Find where the given text appears and provide that cell's center as [x, y] coordinate. 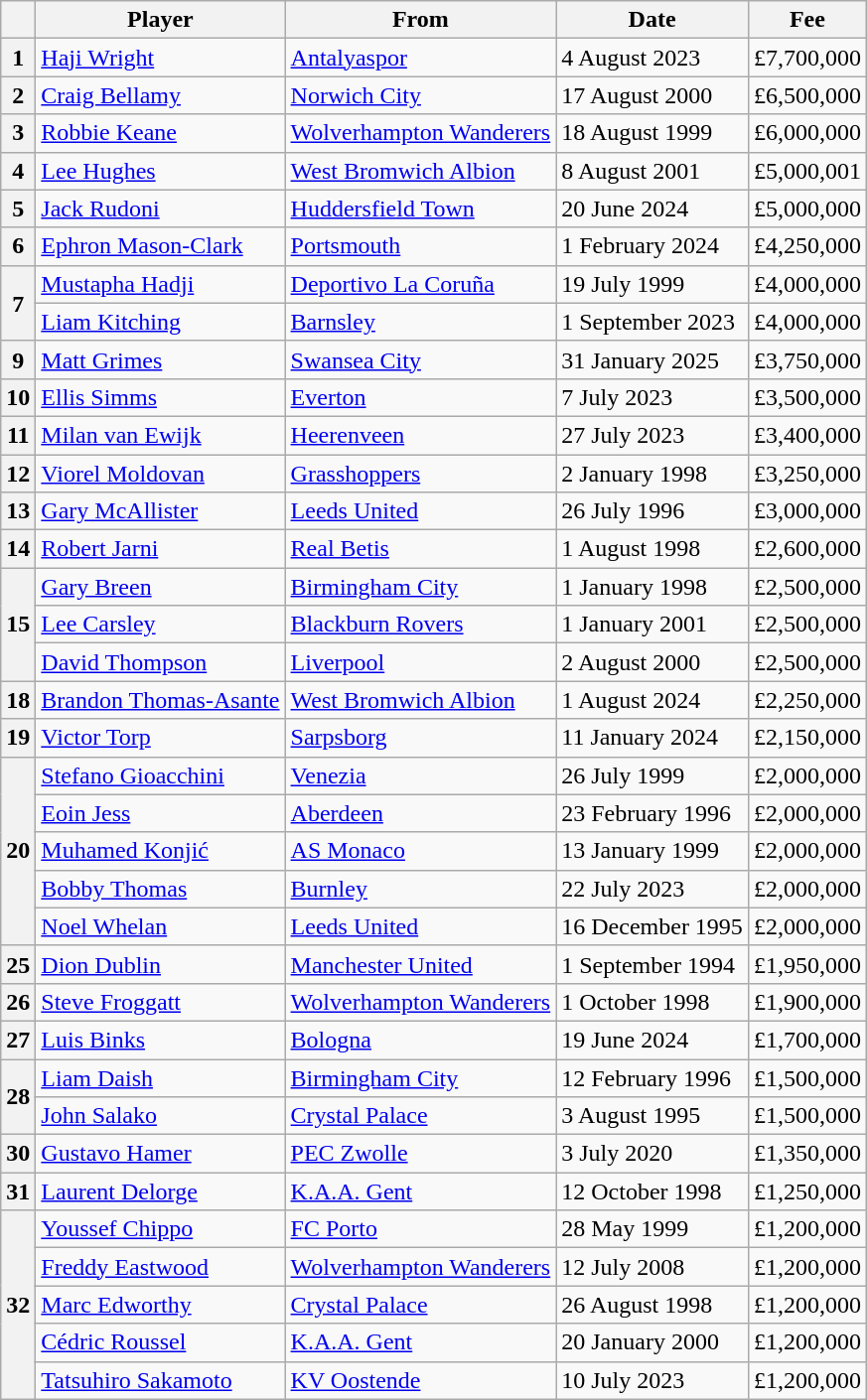
18 [18, 700]
Steve Froggatt [161, 1002]
Swansea City [421, 359]
Huddersfield Town [421, 209]
10 July 2023 [652, 1380]
6 [18, 246]
Jack Rudoni [161, 209]
£4,250,000 [806, 246]
Luis Binks [161, 1040]
32 [18, 1305]
Robert Jarni [161, 549]
2 August 2000 [652, 662]
£3,500,000 [806, 397]
Ephron Mason-Clark [161, 246]
9 [18, 359]
Milan van Ewijk [161, 435]
Bologna [421, 1040]
£2,600,000 [806, 549]
26 July 1996 [652, 511]
19 July 1999 [652, 284]
1 [18, 58]
Youssef Chippo [161, 1229]
Laurent Delorge [161, 1191]
1 January 1998 [652, 587]
£3,250,000 [806, 474]
£5,000,000 [806, 209]
Gustavo Hamer [161, 1154]
Lee Carsley [161, 625]
3 July 2020 [652, 1154]
1 August 1998 [652, 549]
£7,700,000 [806, 58]
Brandon Thomas-Asante [161, 700]
Date [652, 20]
1 September 1994 [652, 964]
31 [18, 1191]
£1,900,000 [806, 1002]
Real Betis [421, 549]
20 [18, 851]
£3,400,000 [806, 435]
2 January 1998 [652, 474]
From [421, 20]
Noel Whelan [161, 926]
28 [18, 1096]
£6,500,000 [806, 95]
Liam Daish [161, 1077]
Burnley [421, 889]
27 [18, 1040]
1 January 2001 [652, 625]
Gary Breen [161, 587]
Tatsuhiro Sakamoto [161, 1380]
4 [18, 171]
KV Oostende [421, 1380]
11 January 2024 [652, 738]
15 [18, 625]
31 January 2025 [652, 359]
17 August 2000 [652, 95]
Robbie Keane [161, 133]
Deportivo La Coruña [421, 284]
Eoin Jess [161, 813]
11 [18, 435]
£2,150,000 [806, 738]
£6,000,000 [806, 133]
1 August 2024 [652, 700]
26 [18, 1002]
£2,250,000 [806, 700]
8 August 2001 [652, 171]
13 January 1999 [652, 851]
Blackburn Rovers [421, 625]
Viorel Moldovan [161, 474]
Mustapha Hadji [161, 284]
AS Monaco [421, 851]
£5,000,001 [806, 171]
Portsmouth [421, 246]
14 [18, 549]
13 [18, 511]
Grasshoppers [421, 474]
7 [18, 303]
£1,250,000 [806, 1191]
Manchester United [421, 964]
Craig Bellamy [161, 95]
Matt Grimes [161, 359]
FC Porto [421, 1229]
Ellis Simms [161, 397]
25 [18, 964]
5 [18, 209]
30 [18, 1154]
£1,700,000 [806, 1040]
Marc Edworthy [161, 1305]
£1,950,000 [806, 964]
Sarpsborg [421, 738]
22 July 2023 [652, 889]
Heerenveen [421, 435]
12 February 1996 [652, 1077]
3 August 1995 [652, 1116]
Bobby Thomas [161, 889]
27 July 2023 [652, 435]
1 October 1998 [652, 1002]
20 June 2024 [652, 209]
Victor Torp [161, 738]
2 [18, 95]
26 July 1999 [652, 775]
Aberdeen [421, 813]
4 August 2023 [652, 58]
Liam Kitching [161, 322]
Player [161, 20]
Muhamed Konjić [161, 851]
7 July 2023 [652, 397]
3 [18, 133]
David Thompson [161, 662]
19 June 2024 [652, 1040]
18 August 1999 [652, 133]
12 [18, 474]
John Salako [161, 1116]
Gary McAllister [161, 511]
Everton [421, 397]
Stefano Gioacchini [161, 775]
20 January 2000 [652, 1342]
1 February 2024 [652, 246]
10 [18, 397]
28 May 1999 [652, 1229]
12 July 2008 [652, 1267]
Fee [806, 20]
Antalyaspor [421, 58]
Venezia [421, 775]
£1,350,000 [806, 1154]
Norwich City [421, 95]
£3,000,000 [806, 511]
PEC Zwolle [421, 1154]
Lee Hughes [161, 171]
Cédric Roussel [161, 1342]
Haji Wright [161, 58]
£3,750,000 [806, 359]
23 February 1996 [652, 813]
Liverpool [421, 662]
19 [18, 738]
Freddy Eastwood [161, 1267]
Barnsley [421, 322]
16 December 1995 [652, 926]
Dion Dublin [161, 964]
1 September 2023 [652, 322]
12 October 1998 [652, 1191]
26 August 1998 [652, 1305]
